Output the [X, Y] coordinate of the center of the cell containing the given text.  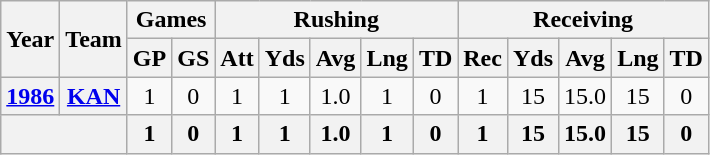
GS [194, 58]
Games [170, 20]
GP [149, 58]
1986 [30, 96]
KAN [94, 96]
Year [30, 39]
Rushing [336, 20]
Receiving [584, 20]
Team [94, 39]
Rec [483, 58]
Att [237, 58]
